Capture the cell that displays the provided text and extract its (x, y) central coordinate. 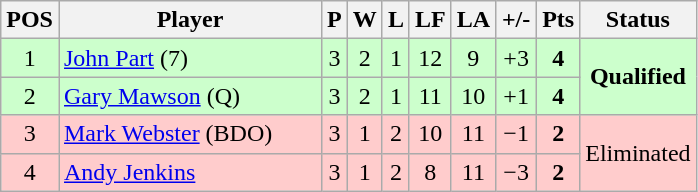
Eliminated (638, 153)
LF (430, 20)
POS (30, 20)
12 (430, 58)
+1 (516, 96)
John Part (7) (190, 58)
9 (473, 58)
+3 (516, 58)
Andy Jenkins (190, 172)
Mark Webster (BDO) (190, 134)
8 (430, 172)
L (396, 20)
LA (473, 20)
−1 (516, 134)
Pts (558, 20)
Gary Mawson (Q) (190, 96)
P (335, 20)
+/- (516, 20)
W (364, 20)
Player (190, 20)
−3 (516, 172)
Status (638, 20)
Qualified (638, 77)
